Determine the (X, Y) coordinate at the center of the cell enclosing the given text.  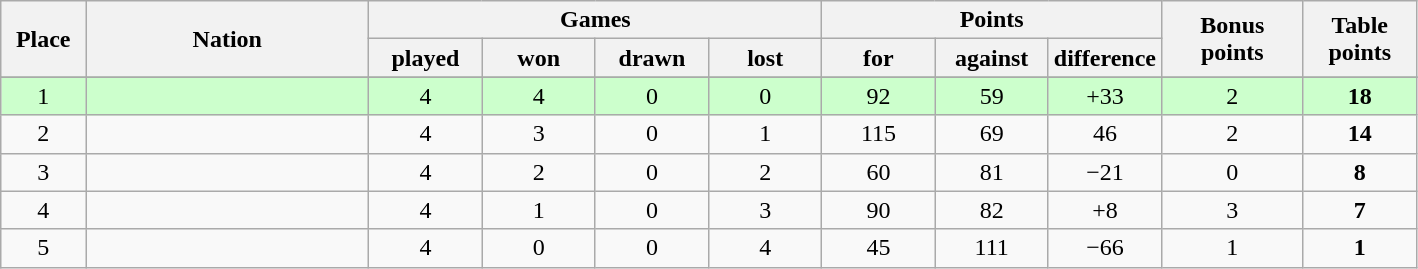
won (538, 58)
7 (1360, 210)
81 (992, 172)
for (878, 58)
Nation (228, 39)
8 (1360, 172)
Points (992, 20)
+8 (1104, 210)
drawn (652, 58)
92 (878, 96)
played (426, 58)
82 (992, 210)
90 (878, 210)
14 (1360, 134)
against (992, 58)
46 (1104, 134)
60 (878, 172)
−21 (1104, 172)
+33 (1104, 96)
−66 (1104, 248)
lost (766, 58)
Games (596, 20)
111 (992, 248)
difference (1104, 58)
69 (992, 134)
5 (44, 248)
45 (878, 248)
Bonuspoints (1233, 39)
Place (44, 39)
115 (878, 134)
18 (1360, 96)
Tablepoints (1360, 39)
59 (992, 96)
